Scan for the cell matching the given text and deliver its (X, Y) coordinate at center. 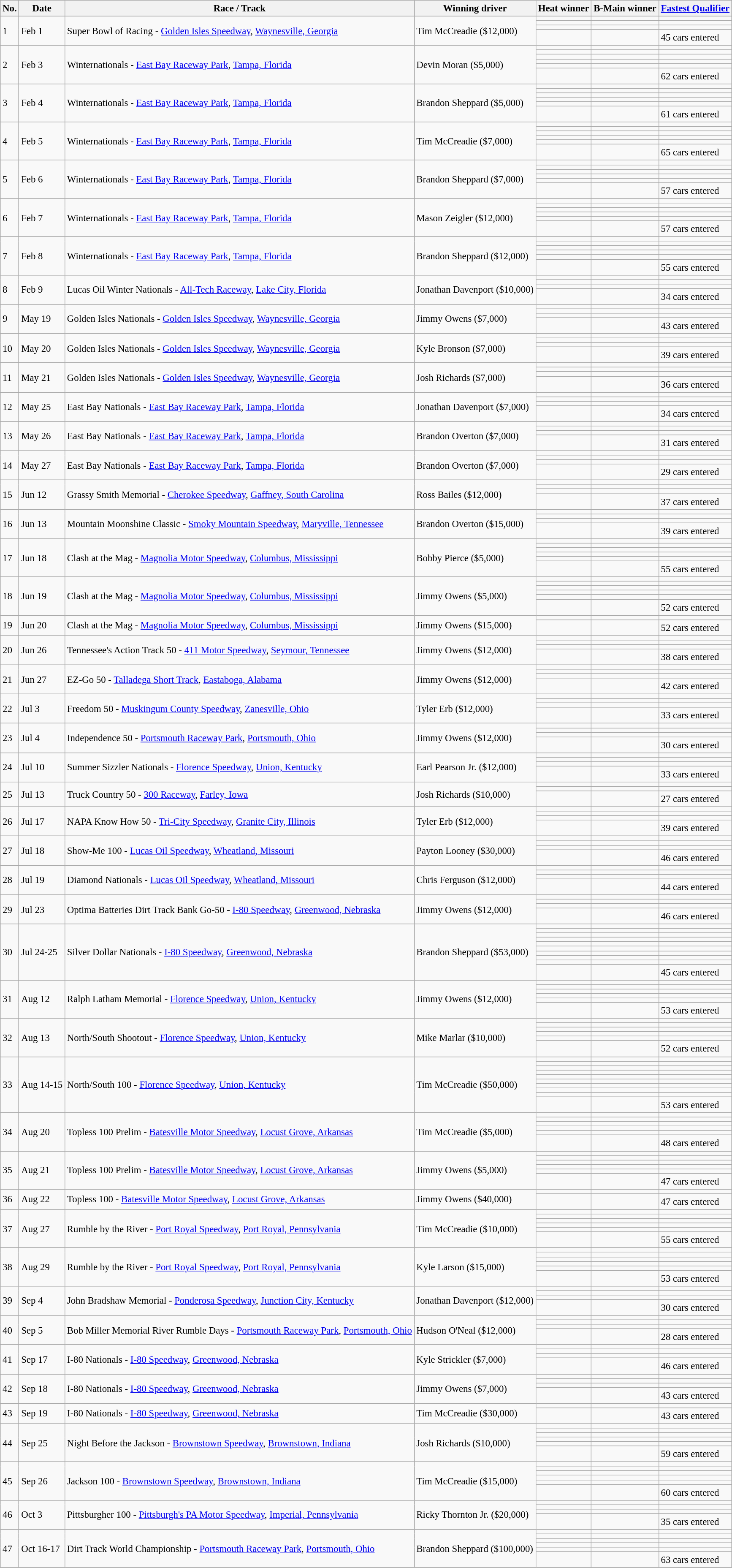
Feb 3 (42, 65)
Sep 18 (42, 1389)
16 (10, 524)
Sep 25 (42, 1443)
Aug 22 (42, 1199)
North/South Shootout - Florence Speedway, Union, Kentucky (240, 1038)
Super Bowl of Racing - Golden Isles Speedway, Waynesville, Georgia (240, 31)
31 cars entered (695, 443)
40 (10, 1330)
Ross Bailes ($12,000) (475, 495)
Aug 12 (42, 999)
38 cars entered (695, 657)
Jonathan Davenport ($7,000) (475, 407)
EZ-Go 50 - Talladega Short Track, Eastaboga, Alabama (240, 679)
Jul 3 (42, 709)
61 cars entered (695, 114)
Ricky Thornton Jr. ($20,000) (475, 1514)
9 (10, 319)
23 (10, 738)
Tennessee's Action Track 50 - 411 Motor Speedway, Seymour, Tennessee (240, 650)
35 cars entered (695, 1522)
44 (10, 1443)
22 (10, 709)
Jul 10 (42, 767)
Grassy Smith Memorial - Cherokee Speedway, Gaffney, South Carolina (240, 495)
Jul 17 (42, 822)
21 (10, 679)
Feb 5 (42, 141)
Silver Dollar Nationals - I-80 Speedway, Greenwood, Nebraska (240, 952)
Mountain Moonshine Classic - Smoky Mountain Speedway, Maryville, Tennessee (240, 524)
Devin Moran ($5,000) (475, 65)
Mason Zeigler ($12,000) (475, 218)
31 (10, 999)
37 cars entered (695, 502)
Jun 27 (42, 679)
Jul 24-25 (42, 952)
1 (10, 31)
Jun 18 (42, 558)
18 (10, 596)
44 cars entered (695, 887)
62 cars entered (695, 76)
May 27 (42, 465)
Mike Marlar ($10,000) (475, 1038)
Tim McCreadie ($50,000) (475, 1084)
Jun 20 (42, 625)
8 (10, 290)
43 (10, 1413)
Jimmy Owens ($15,000) (475, 625)
Feb 7 (42, 218)
14 (10, 465)
34 (10, 1132)
32 (10, 1038)
Jun 13 (42, 524)
59 cars entered (695, 1454)
Freedom 50 - Muskingum County Speedway, Zanesville, Ohio (240, 709)
Bobby Pierce ($5,000) (475, 558)
Jun 12 (42, 495)
Jul 23 (42, 910)
Topless 100 - Batesville Motor Speedway, Locust Grove, Arkansas (240, 1199)
Date (42, 8)
Sep 26 (42, 1481)
47 (10, 1549)
Pittsburgher 100 - Pittsburgh's PA Motor Speedway, Imperial, Pennsylvania (240, 1514)
Aug 29 (42, 1267)
Josh Richards ($7,000) (475, 378)
Kyle Strickler ($7,000) (475, 1359)
Tim McCreadie ($10,000) (475, 1229)
27 cars entered (695, 799)
Earl Pearson Jr. ($12,000) (475, 767)
35 (10, 1171)
42 cars entered (695, 686)
Feb 1 (42, 31)
Jun 26 (42, 650)
39 (10, 1301)
Brandon Sheppard ($53,000) (475, 952)
Kyle Larson ($15,000) (475, 1267)
63 cars entered (695, 1560)
Brandon Sheppard ($100,000) (475, 1549)
24 (10, 767)
37 (10, 1229)
Tim McCreadie ($5,000) (475, 1132)
46 (10, 1514)
Feb 6 (42, 180)
Aug 20 (42, 1132)
Jackson 100 - Brownstown Speedway, Brownstown, Indiana (240, 1481)
Oct 16-17 (42, 1549)
Bob Miller Memorial River Rumble Days - Portsmouth Raceway Park, Portsmouth, Ohio (240, 1330)
7 (10, 256)
6 (10, 218)
May 21 (42, 378)
Sep 17 (42, 1359)
Feb 9 (42, 290)
Brandon Sheppard ($7,000) (475, 180)
Truck Country 50 - 300 Raceway, Farley, Iowa (240, 795)
North/South 100 - Florence Speedway, Union, Kentucky (240, 1084)
Sep 5 (42, 1330)
Night Before the Jackson - Brownstown Speedway, Brownstown, Indiana (240, 1443)
38 (10, 1267)
Jul 18 (42, 851)
25 (10, 795)
Jimmy Owens ($40,000) (475, 1199)
28 cars entered (695, 1337)
15 (10, 495)
Aug 21 (42, 1171)
11 (10, 378)
48 cars entered (695, 1143)
May 26 (42, 436)
Aug 27 (42, 1229)
17 (10, 558)
Brandon Sheppard ($12,000) (475, 256)
5 (10, 180)
41 (10, 1359)
B-Main winner (625, 8)
Diamond Nationals - Lucas Oil Speedway, Wheatland, Missouri (240, 880)
Race / Track (240, 8)
36 cars entered (695, 384)
10 (10, 348)
Sep 19 (42, 1413)
Dirt Track World Championship - Portsmouth Raceway Park, Portsmouth, Ohio (240, 1549)
20 (10, 650)
Tim McCreadie ($30,000) (475, 1413)
30 (10, 952)
Fastest Qualifier (695, 8)
13 (10, 436)
Hudson O'Neal ($12,000) (475, 1330)
Brandon Sheppard ($5,000) (475, 103)
45 (10, 1481)
Jonathan Davenport ($10,000) (475, 290)
NAPA Know How 50 - Tri-City Speedway, Granite City, Illinois (240, 822)
Summer Sizzler Nationals - Florence Speedway, Union, Kentucky (240, 767)
Kyle Bronson ($7,000) (475, 348)
26 (10, 822)
60 cars entered (695, 1492)
Feb 4 (42, 103)
Chris Ferguson ($12,000) (475, 880)
Independence 50 - Portsmouth Raceway Park, Portsmouth, Ohio (240, 738)
May 19 (42, 319)
Optima Batteries Dirt Track Bank Go-50 - I-80 Speedway, Greenwood, Nebraska (240, 910)
Winning driver (475, 8)
Show-Me 100 - Lucas Oil Speedway, Wheatland, Missouri (240, 851)
Heat winner (563, 8)
May 25 (42, 407)
No. (10, 8)
Jun 19 (42, 596)
12 (10, 407)
29 (10, 910)
27 (10, 851)
Tim McCreadie ($12,000) (475, 31)
Lucas Oil Winter Nationals - All-Tech Raceway, Lake City, Florida (240, 290)
33 (10, 1084)
42 (10, 1389)
4 (10, 141)
Jonathan Davenport ($12,000) (475, 1301)
Feb 8 (42, 256)
Brandon Overton ($15,000) (475, 524)
May 20 (42, 348)
19 (10, 625)
John Bradshaw Memorial - Ponderosa Speedway, Junction City, Kentucky (240, 1301)
Ralph Latham Memorial - Florence Speedway, Union, Kentucky (240, 999)
28 (10, 880)
Aug 13 (42, 1038)
Tim McCreadie ($7,000) (475, 141)
Jul 19 (42, 880)
Jul 13 (42, 795)
2 (10, 65)
Aug 14-15 (42, 1084)
3 (10, 103)
65 cars entered (695, 152)
Tim McCreadie ($15,000) (475, 1481)
29 cars entered (695, 472)
Jul 4 (42, 738)
36 (10, 1199)
Payton Looney ($30,000) (475, 851)
Sep 4 (42, 1301)
Oct 3 (42, 1514)
